Capture the cell that displays the provided text and extract its [x, y] central coordinate. 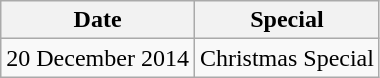
Special [286, 20]
Christmas Special [286, 58]
20 December 2014 [98, 58]
Date [98, 20]
